Determine the [x, y] coordinate at the center of the cell enclosing the given text.  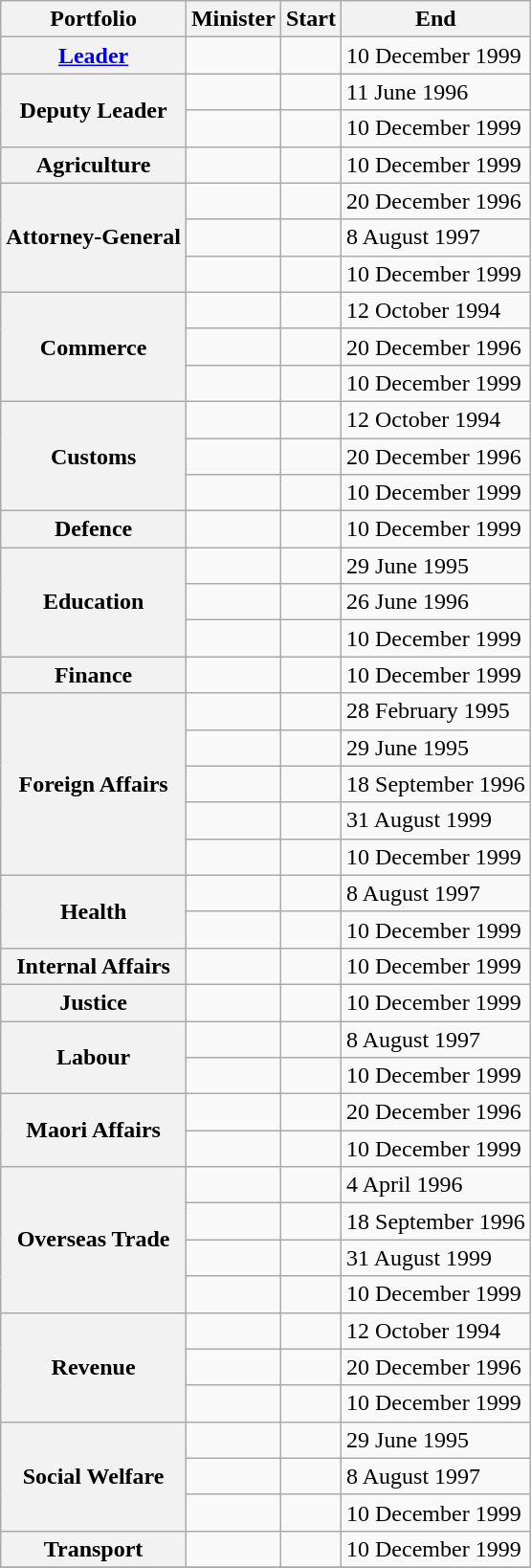
Social Welfare [94, 1476]
Maori Affairs [94, 1131]
Internal Affairs [94, 966]
Transport [94, 1549]
End [436, 19]
Customs [94, 456]
Labour [94, 1057]
Deputy Leader [94, 110]
26 June 1996 [436, 602]
Portfolio [94, 19]
Overseas Trade [94, 1240]
Education [94, 602]
Health [94, 911]
Start [310, 19]
Finance [94, 675]
Commerce [94, 347]
Leader [94, 56]
Attorney-General [94, 237]
Revenue [94, 1367]
Minister [233, 19]
11 June 1996 [436, 92]
Agriculture [94, 165]
4 April 1996 [436, 1185]
Justice [94, 1002]
28 February 1995 [436, 711]
Defence [94, 529]
Foreign Affairs [94, 784]
